Return (X, Y) of the center of cell containing provided text 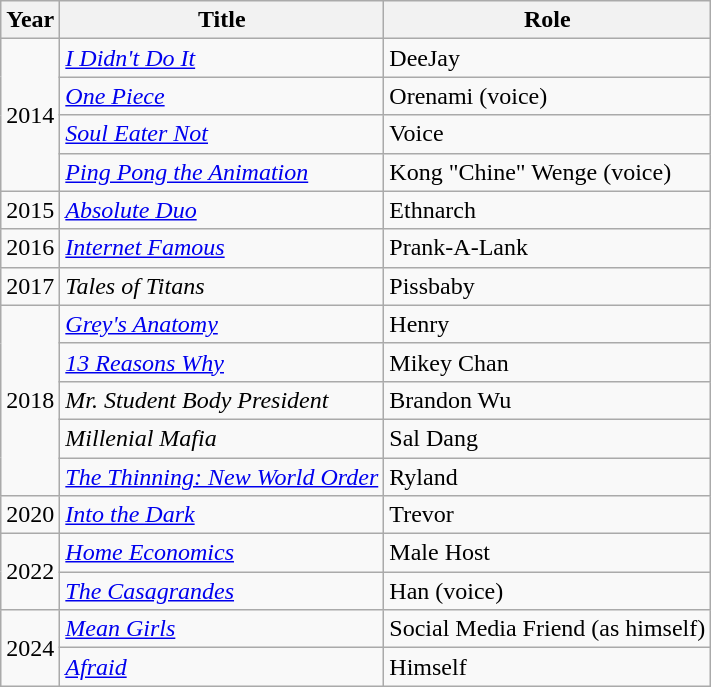
Absolute Duo (222, 210)
Trevor (548, 515)
Mikey Chan (548, 362)
Tales of Titans (222, 286)
Into the Dark (222, 515)
Mr. Student Body President (222, 400)
2024 (30, 648)
2014 (30, 115)
Afraid (222, 667)
Pissbaby (548, 286)
2018 (30, 400)
Voice (548, 134)
Ping Pong the Animation (222, 172)
Title (222, 20)
Millenial Mafia (222, 438)
Sal Dang (548, 438)
Prank-A-Lank (548, 248)
Ethnarch (548, 210)
2016 (30, 248)
Social Media Friend (as himself) (548, 629)
2020 (30, 515)
Role (548, 20)
2022 (30, 572)
Brandon Wu (548, 400)
Internet Famous (222, 248)
Kong "Chine" Wenge (voice) (548, 172)
Himself (548, 667)
One Piece (222, 96)
Male Host (548, 553)
Ryland (548, 477)
Henry (548, 324)
13 Reasons Why (222, 362)
2017 (30, 286)
Grey's Anatomy (222, 324)
The Thinning: New World Order (222, 477)
Han (voice) (548, 591)
Orenami (voice) (548, 96)
DeeJay (548, 58)
I Didn't Do It (222, 58)
Home Economics (222, 553)
2015 (30, 210)
Mean Girls (222, 629)
Year (30, 20)
The Casagrandes (222, 591)
Soul Eater Not (222, 134)
